Extract the [x, y] coordinate from the center of the cell holding the provided text.  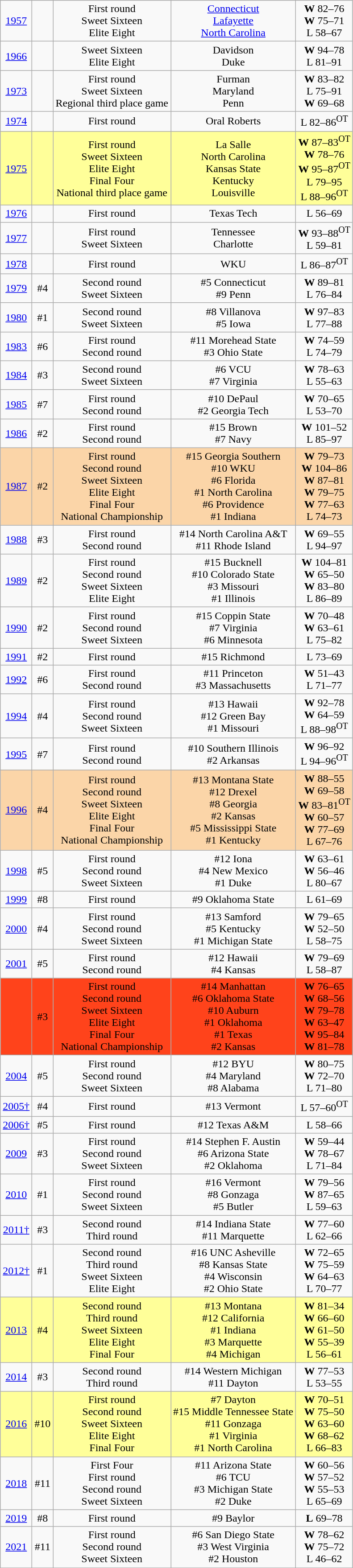
#12 Texas A&M [233, 1125]
W 70–51W 75–50W 63–60W 68–62L 66–83 [324, 1424]
1957 [16, 21]
W 79–56W 87–65L 59–63 [324, 1195]
W 104–81W 65–50W 83–80L 86–89 [324, 580]
#14 Indiana State#11 Marquette [233, 1230]
1995 [16, 754]
W 97–83L 77–88 [324, 317]
#16 Vermont#8 Gonzaga#5 Butler [233, 1195]
1979 [16, 288]
#13 Vermont [233, 1107]
1986 [16, 433]
W 88–55W 69–58W 83–81OTW 60–57W 77–69L 67–76 [324, 810]
W 82–76W 75–71L 58–67 [324, 21]
1980 [16, 317]
2004 [16, 1076]
1992 [16, 679]
#15 Richmond [233, 657]
First roundSecond roundSweet SixteenElite Eight [112, 580]
#6 VCU#7 Virginia [233, 375]
W 78–63L 55–63 [324, 375]
Sweet SixteenElite Eight [112, 56]
#15 Bucknell#10 Colorado State#3 Missouri#1 Illinois [233, 580]
1994 [16, 716]
ConnecticutLafayetteNorth Carolina [233, 21]
2018 [16, 1483]
Oral Roberts [233, 121]
2011† [16, 1230]
WKU [233, 264]
#7 Dayton#15 Middle Tennessee State#11 Gonzaga#1 Virginia#1 North Carolina [233, 1424]
L 61–69 [324, 900]
W 83–82L 75–91W 69–68 [324, 91]
DavidsonDuke [233, 56]
2013 [16, 1330]
1999 [16, 900]
#13 Montana State#12 Drexel#8 Georgia#2 Kansas#5 Mississippi State#1 Kentucky [233, 810]
W 74–59L 74–79 [324, 346]
First FourFirst roundSecond roundSweet Sixteen [112, 1483]
1989 [16, 580]
1998 [16, 871]
#14 Stephen F. Austin#6 Arizona State#2 Oklahoma [233, 1154]
W 79–69L 58–87 [324, 964]
2010 [16, 1195]
W 59–44W 78–67L 71–84 [324, 1154]
#8 Villanova#5 Iowa [233, 317]
#6 San Diego State#3 West Virginia#2 Houston [233, 1547]
W 70–65L 53–70 [324, 404]
#10 DePaul#2 Georgia Tech [233, 404]
Texas Tech [233, 214]
1984 [16, 375]
1987 [16, 487]
1990 [16, 628]
1991 [16, 657]
First roundSweet SixteenRegional third place game [112, 91]
W 80–75W 72–70L 71–80 [324, 1076]
#11 Morehead State#3 Ohio State [233, 346]
#12 Hawaii#4 Kansas [233, 964]
W 89–81L 76–84 [324, 288]
FurmanMarylandPenn [233, 91]
1983 [16, 346]
First roundSecond roundSweet SixteenElite EightFinal Four [112, 1424]
2019 [16, 1518]
2000 [16, 929]
2009 [16, 1154]
1977 [16, 238]
#12 BYU#4 Maryland#8 Alabama [233, 1076]
#15 Coppin State#7 Virginia#6 Minnesota [233, 628]
1966 [16, 56]
L 73–69 [324, 657]
W 81–34W 66–60W 61–50W 55–39L 56–61 [324, 1330]
1974 [16, 121]
W 78–62W 75–72L 46–62 [324, 1547]
#15 Georgia Southern#10 WKU#6 Florida#1 North Carolina#6 Providence#1 Indiana [233, 487]
W 70–48W 63–61L 75–82 [324, 628]
#11 Arizona State #6 TCU #3 Michigan State #2 Duke [233, 1483]
#13 Samford#5 Kentucky#1 Michigan State [233, 929]
1978 [16, 264]
W 79–73W 104–86W 87–81W 79–75W 77–63L 74–73 [324, 487]
1988 [16, 539]
1985 [16, 404]
1975 [16, 168]
#13 Hawaii#12 Green Bay#1 Missouri [233, 716]
L 86–87OT [324, 264]
Second roundThird roundSweet SixteenElite Eight [112, 1271]
W 79–65W 52–50L 58–75 [324, 929]
#13 Montana#12 California#1 Indiana#3 Marquette#4 Michigan [233, 1330]
W 94–78L 81–91 [324, 56]
First roundSweet SixteenElite EightFinal FourNational third place game [112, 168]
W 101–52L 85–97 [324, 433]
2021 [16, 1547]
W 92–78W 64–59L 88–98OT [324, 716]
La SalleNorth CarolinaKansas StateKentuckyLouisville [233, 168]
#11 Princeton#3 Massachusetts [233, 679]
First roundSweet SixteenElite Eight [112, 21]
#10 Southern Illinois#2 Arkansas [233, 754]
L 69–78 [324, 1518]
2006† [16, 1125]
2014 [16, 1377]
W 77–53L 53–55 [324, 1377]
#14 Manhattan#6 Oklahoma State#10 Auburn#1 Oklahoma#1 Texas#2 Kansas [233, 1017]
L 58–66 [324, 1125]
2001 [16, 964]
#14 North Carolina A&T#11 Rhode Island [233, 539]
TennesseeCharlotte [233, 238]
#15 Brown#7 Navy [233, 433]
W 51–43L 71–77 [324, 679]
W 63–61W 56–46L 80–67 [324, 871]
2005† [16, 1107]
L 57–60OT [324, 1107]
#9 Baylor [233, 1518]
2012† [16, 1271]
#12 Iona#4 New Mexico#1 Duke [233, 871]
1996 [16, 810]
#5 Connecticut#9 Penn [233, 288]
#10 [43, 1424]
W 60–56W 57–52W 55–53L 65–69 [324, 1483]
W 76–65W 68–56W 79–78W 63–47W 95–84W 81–78 [324, 1017]
W 69–55L 94–97 [324, 539]
W 87–83OTW 78–76W 95–87OTL 79–95L 88–96OT [324, 168]
2016 [16, 1424]
Second roundThird roundSweet SixteenElite EightFinal Four [112, 1330]
W 93–88OTL 59–81 [324, 238]
L 82–86OT [324, 121]
First roundSweet Sixteen [112, 238]
L 56–69 [324, 214]
1976 [16, 214]
W 72–65W 75–59W 64–63L 70–77 [324, 1271]
#14 Western Michigan#11 Dayton [233, 1377]
1973 [16, 91]
#9 Oklahoma State [233, 900]
#16 UNC Asheville#8 Kansas State#4 Wisconsin#2 Ohio State [233, 1271]
W 96–92L 94–96OT [324, 754]
W 77–60L 62–66 [324, 1230]
